Detect which cell encompasses the target text, then output its [x, y] center coordinate. 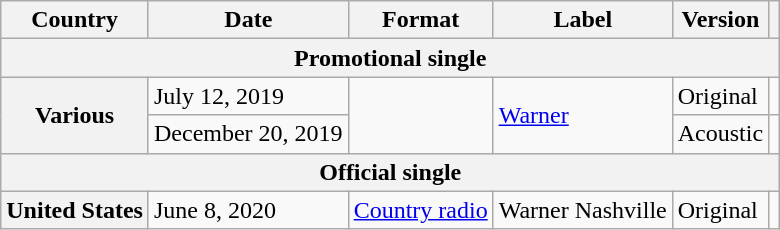
Format [420, 20]
Country radio [420, 210]
July 12, 2019 [248, 96]
Label [582, 20]
Warner Nashville [582, 210]
Promotional single [390, 58]
June 8, 2020 [248, 210]
Acoustic [720, 134]
Various [75, 115]
United States [75, 210]
Date [248, 20]
Official single [390, 172]
Version [720, 20]
Country [75, 20]
Warner [582, 115]
December 20, 2019 [248, 134]
